Provide the (x, y) coordinate of the cell's center where the given text is located.  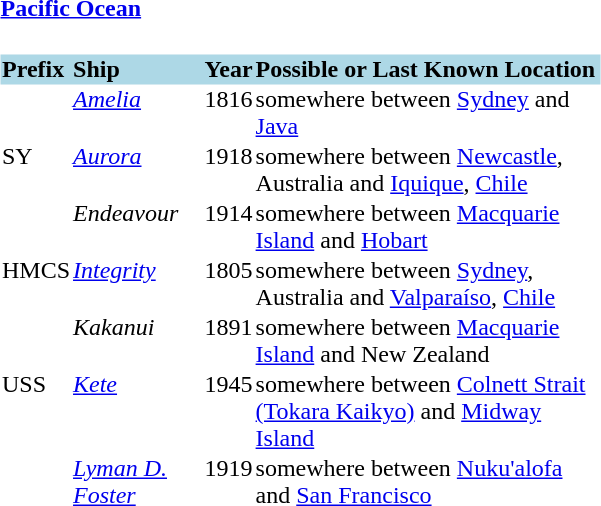
Integrity (138, 284)
1816 (228, 112)
USS (36, 412)
1918 (228, 170)
1945 (228, 412)
1914 (228, 226)
Prefix (36, 69)
SY (36, 170)
Kete (138, 412)
somewhere between Newcastle, Australia and Iquique, Chile (427, 170)
Aurora (138, 170)
Year (228, 69)
somewhere between Macquarie Island and Hobart (427, 226)
Endeavour (138, 226)
Amelia (138, 112)
1891 (228, 340)
Kakanui (138, 340)
somewhere between Macquarie Island and New Zealand (427, 340)
HMCS (36, 284)
1805 (228, 284)
Possible or Last Known Location (427, 69)
somewhere between Sydney and Java (427, 112)
Ship (138, 69)
somewhere between Colnett Strait (Tokara Kaikyo) and Midway Island (427, 412)
somewhere between Sydney, Australia and Valparaíso, Chile (427, 284)
